Pinpoint the cell where the given text exists, returning its [X, Y] midpoint coordinate. 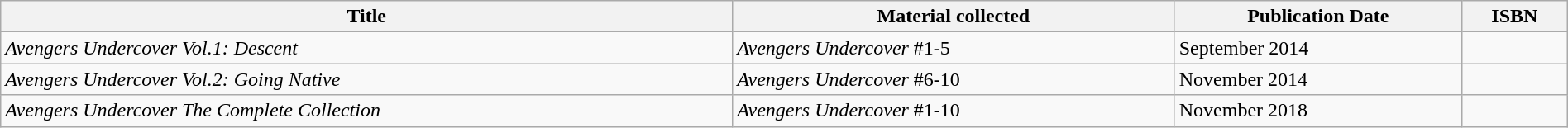
Avengers Undercover #1-10 [954, 111]
Avengers Undercover #1-5 [954, 48]
Avengers Undercover Vol.1: Descent [367, 48]
Title [367, 17]
Avengers Undercover Vol.2: Going Native [367, 79]
ISBN [1514, 17]
Avengers Undercover The Complete Collection [367, 111]
Publication Date [1318, 17]
September 2014 [1318, 48]
Avengers Undercover #6-10 [954, 79]
November 2018 [1318, 111]
Material collected [954, 17]
November 2014 [1318, 79]
